Extract the (x, y) coordinate from the center of the cell holding the provided text.  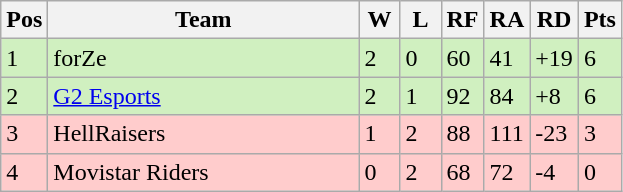
92 (462, 96)
88 (462, 134)
+19 (554, 58)
84 (507, 96)
Pts (600, 20)
RA (507, 20)
G2 Esports (204, 96)
W (380, 20)
41 (507, 58)
-23 (554, 134)
60 (462, 58)
HellRaisers (204, 134)
4 (24, 172)
72 (507, 172)
-4 (554, 172)
RF (462, 20)
RD (554, 20)
Team (204, 20)
L (420, 20)
68 (462, 172)
+8 (554, 96)
Pos (24, 20)
111 (507, 134)
forZe (204, 58)
Movistar Riders (204, 172)
